From the cell containing the given text, extract its center point as (X, Y) coordinate. 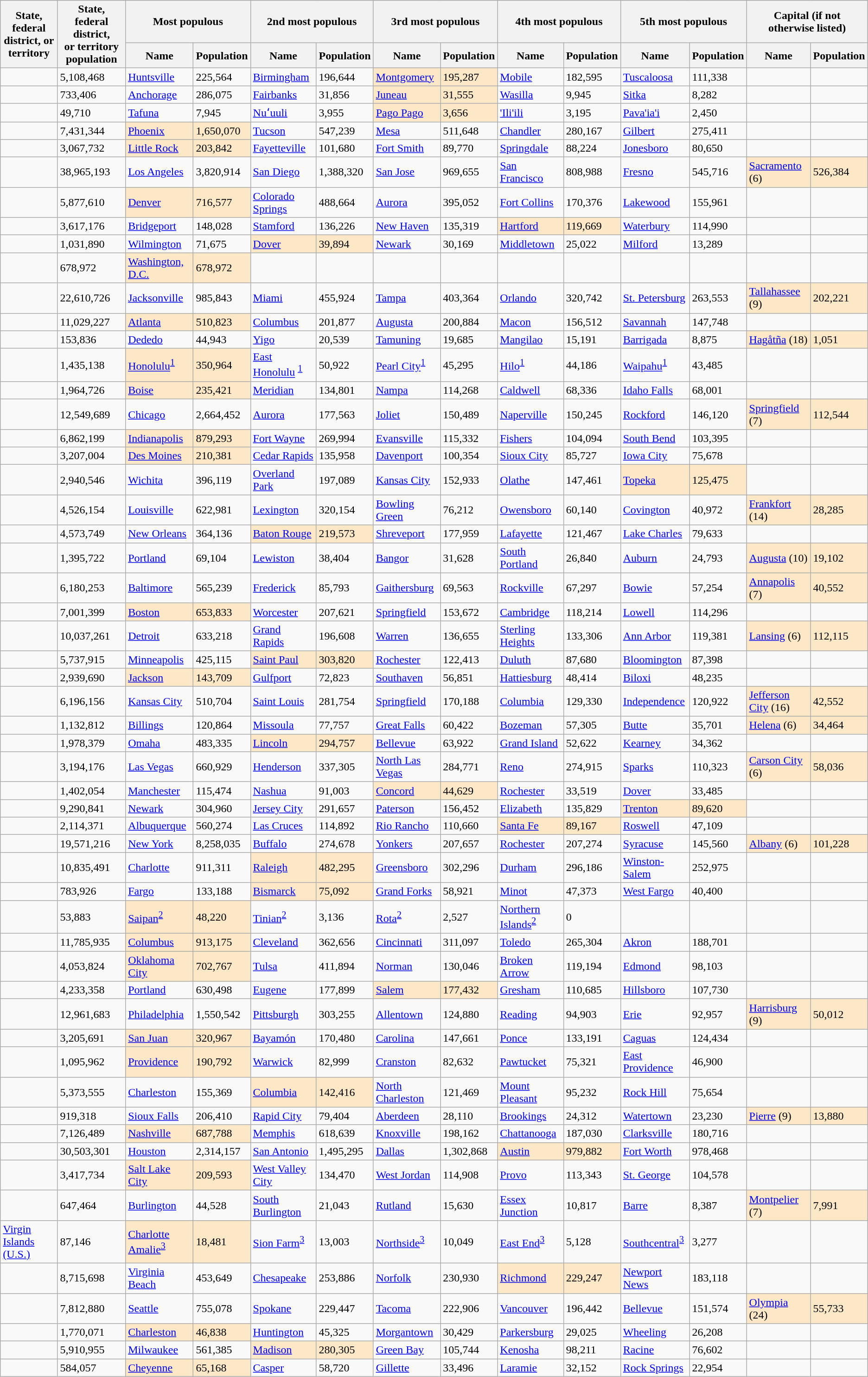
48,414 (592, 677)
733,406 (92, 95)
Seattle (160, 1309)
Grand Forks (407, 891)
Lincoln (283, 743)
124,434 (718, 1038)
Waipahu1 (655, 365)
7,001,399 (92, 612)
219,573 (345, 534)
Spokane (283, 1309)
209,593 (222, 1175)
3,205,691 (92, 1038)
170,188 (469, 701)
Ann Arbor (655, 635)
618,639 (345, 1134)
Tampa (407, 298)
Lewiston (283, 557)
630,498 (222, 990)
395,052 (469, 202)
Capital (if nototherwise listed) (807, 22)
Fresno (655, 173)
Little Rock (160, 148)
265,304 (592, 942)
88,224 (592, 148)
Southcentral3 (655, 1242)
Owensboro (530, 510)
545,716 (718, 173)
Bismarck (283, 891)
Winston-Salem (655, 867)
76,602 (718, 1350)
32,152 (592, 1368)
31,856 (345, 95)
Waterbury (655, 226)
Salem (407, 990)
Iowa City (655, 456)
45,325 (345, 1332)
Hillsboro (655, 990)
Milford (655, 244)
56,851 (469, 677)
303,255 (345, 1014)
156,452 (469, 808)
105,744 (469, 1350)
89,770 (469, 148)
Barrigada (655, 339)
33,485 (718, 791)
225,564 (222, 77)
119,194 (592, 967)
Parkersburg (530, 1332)
11,785,935 (92, 942)
Durham (530, 867)
Overland Park (283, 480)
Warren (407, 635)
82,632 (469, 1062)
547,239 (345, 130)
104,578 (718, 1175)
Morgantown (407, 1332)
197,089 (345, 480)
New Haven (407, 226)
979,882 (592, 1151)
Naperville (530, 415)
Grand Island (530, 743)
58,720 (345, 1368)
2,450 (718, 113)
72,823 (345, 677)
145,560 (718, 844)
Charlotte Amalie3 (160, 1242)
Washington, D.C. (160, 268)
52,622 (592, 743)
978,468 (718, 1151)
135,829 (592, 808)
Tafuna (160, 113)
101,228 (839, 844)
120,864 (222, 725)
3,136 (345, 917)
South Bend (655, 438)
133,188 (222, 891)
284,771 (469, 767)
Bangor (407, 557)
Tuscaloosa (655, 77)
101,680 (345, 148)
Sterling Heights (530, 635)
Greensboro (407, 867)
Toledo (530, 942)
Sacramento (6) (779, 173)
3,955 (345, 113)
Lexington (283, 510)
48,235 (718, 677)
Chattanooga (530, 1134)
26,208 (718, 1332)
10,037,261 (92, 635)
State, federal district,or territory population (92, 34)
125,475 (718, 480)
202,221 (839, 298)
San Diego (283, 173)
3,067,732 (92, 148)
Topeka (655, 480)
2,939,690 (92, 677)
Chandler (530, 130)
4,233,358 (92, 990)
113,343 (592, 1175)
Helena (6) (779, 725)
114,268 (469, 391)
147,748 (718, 322)
482,295 (345, 867)
3,194,176 (92, 767)
Sparks (655, 767)
South Portland (530, 557)
1,495,295 (345, 1151)
46,838 (222, 1332)
Syracuse (655, 844)
Austin (530, 1151)
Jonesboro (655, 148)
151,574 (718, 1309)
Fayetteville (283, 148)
122,413 (469, 660)
153,836 (92, 339)
Caguas (655, 1038)
Trenton (655, 808)
53,883 (92, 917)
155,369 (222, 1092)
38,965,193 (92, 173)
3rd most populous (435, 22)
294,757 (345, 743)
39,894 (345, 244)
Knoxville (407, 1134)
Caldwell (530, 391)
320,742 (592, 298)
42,552 (839, 701)
660,929 (222, 767)
Middletown (530, 244)
Albuquerque (160, 826)
Charlotte (160, 867)
3,656 (469, 113)
Phoenix (160, 130)
135,958 (345, 456)
18,481 (222, 1242)
Los Angeles (160, 173)
1,051 (839, 339)
Rockville (530, 588)
Independence (655, 701)
Wheeling (655, 1332)
Wasilla (530, 95)
Hagåtña (18) (779, 339)
68,336 (592, 391)
8,282 (718, 95)
1,388,320 (345, 173)
783,926 (92, 891)
Evansville (407, 438)
Northside3 (407, 1242)
560,274 (222, 826)
76,212 (469, 510)
3,820,914 (222, 173)
7,431,344 (92, 130)
Jackson (160, 677)
San Juan (160, 1038)
St. George (655, 1175)
Anchorage (160, 95)
114,990 (718, 226)
Fishers (530, 438)
21,043 (345, 1205)
55,733 (839, 1309)
Sitka (655, 95)
303,820 (345, 660)
5,373,555 (92, 1092)
7,126,489 (92, 1134)
Hartford (530, 226)
Frankfort (14) (779, 510)
633,218 (222, 635)
Mesa (407, 130)
203,842 (222, 148)
0 (592, 917)
82,999 (345, 1062)
50,922 (345, 365)
Macon (530, 322)
40,400 (718, 891)
411,894 (345, 967)
5,108,468 (92, 77)
40,972 (718, 510)
Broken Arrow (530, 967)
Saint Paul (283, 660)
112,544 (839, 415)
Cedar Rapids (283, 456)
Lansing (6) (779, 635)
1,031,890 (92, 244)
9,945 (592, 95)
136,226 (345, 226)
687,788 (222, 1134)
Meridian (283, 391)
8,387 (718, 1205)
Philadelphia (160, 1014)
1,770,071 (92, 1332)
453,649 (222, 1278)
4,053,824 (92, 967)
31,555 (469, 95)
44,943 (222, 339)
95,232 (592, 1092)
879,293 (222, 438)
75,092 (345, 891)
98,103 (718, 967)
75,654 (718, 1092)
Baton Rouge (283, 534)
107,730 (718, 990)
Fort Wayne (283, 438)
561,385 (222, 1350)
337,305 (345, 767)
44,528 (222, 1205)
919,318 (92, 1116)
20,539 (345, 339)
114,892 (345, 826)
155,961 (718, 202)
235,421 (222, 391)
3,207,004 (92, 456)
114,296 (718, 612)
182,595 (592, 77)
1,302,868 (469, 1151)
647,464 (92, 1205)
Allentown (407, 1014)
808,988 (592, 173)
Frederick (283, 588)
Houston (160, 1151)
West Valley City (283, 1175)
Racine (655, 1350)
Olympia (24) (779, 1309)
1,964,726 (92, 391)
274,678 (345, 844)
79,633 (718, 534)
177,959 (469, 534)
Butte (655, 725)
15,191 (592, 339)
Pawtucket (530, 1062)
8,715,698 (92, 1278)
Honolulu1 (160, 365)
Chesapeake (283, 1278)
911,311 (222, 867)
85,727 (592, 456)
94,903 (592, 1014)
5,128 (592, 1242)
North Las Vegas (407, 767)
207,621 (345, 612)
Providence (160, 1062)
Auburn (655, 557)
New Orleans (160, 534)
455,924 (345, 298)
3,617,176 (92, 226)
Nashville (160, 1134)
Rock Hill (655, 1092)
425,115 (222, 660)
60,140 (592, 510)
Albany (6) (779, 844)
Pittsburgh (283, 1014)
Joliet (407, 415)
Virgin Islands (U.S.) (29, 1242)
311,097 (469, 942)
6,196,156 (92, 701)
East Providence (655, 1062)
Virginia Beach (160, 1278)
Augusta (407, 322)
170,480 (345, 1038)
7,945 (222, 113)
143,709 (222, 677)
275,411 (718, 130)
2nd most populous (312, 22)
11,029,227 (92, 322)
196,442 (592, 1309)
Wilmington (160, 244)
12,549,689 (92, 415)
7,812,880 (92, 1309)
985,843 (222, 298)
Denver (160, 202)
34,464 (839, 725)
10,817 (592, 1205)
57,254 (718, 588)
1,978,379 (92, 743)
Worcester (283, 612)
Augusta (10) (779, 557)
Bayamón (283, 1038)
Watertown (655, 1116)
112,115 (839, 635)
187,030 (592, 1134)
5,910,955 (92, 1350)
Hattiesburg (530, 677)
Savannah (655, 322)
Yonkers (407, 844)
103,395 (718, 438)
Pago Pago (407, 113)
Duluth (530, 660)
180,716 (718, 1134)
87,398 (718, 660)
133,306 (592, 635)
230,930 (469, 1278)
115,332 (469, 438)
Nampa (407, 391)
Bowie (655, 588)
63,922 (469, 743)
50,012 (839, 1014)
47,109 (718, 826)
Tacoma (407, 1309)
121,469 (469, 1092)
150,489 (469, 415)
28,110 (469, 1116)
10,049 (469, 1242)
Gresham (530, 990)
12,961,683 (92, 1014)
286,075 (222, 95)
South Burlington (283, 1205)
188,701 (718, 942)
110,323 (718, 767)
Manchester (160, 791)
13,880 (839, 1116)
274,915 (592, 767)
119,669 (592, 226)
Dallas (407, 1151)
92,957 (718, 1014)
Rockford (655, 415)
Wichita (160, 480)
Green Bay (407, 1350)
622,981 (222, 510)
Harrisburg (9) (779, 1014)
Raleigh (283, 867)
129,330 (592, 701)
198,162 (469, 1134)
5,877,610 (92, 202)
Sioux Falls (160, 1116)
304,960 (222, 808)
320,967 (222, 1038)
8,875 (718, 339)
111,338 (718, 77)
195,287 (469, 77)
114,908 (469, 1175)
68,001 (718, 391)
Las Vegas (160, 767)
150,245 (592, 415)
1,095,962 (92, 1062)
229,247 (592, 1278)
100,354 (469, 456)
320,154 (345, 510)
Davenport (407, 456)
Casper (283, 1368)
222,906 (469, 1309)
196,608 (345, 635)
Buffalo (283, 844)
80,650 (718, 148)
702,767 (222, 967)
Carolina (407, 1038)
Reading (530, 1014)
44,186 (592, 365)
Covington (655, 510)
Northern Islands2 (530, 917)
Nashua (283, 791)
229,447 (345, 1309)
Missoula (283, 725)
Burlington (160, 1205)
196,644 (345, 77)
Jersey City (283, 808)
280,167 (592, 130)
Mangilao (530, 339)
Idaho Falls (655, 391)
Norman (407, 967)
87,680 (592, 660)
75,321 (592, 1062)
134,801 (345, 391)
364,136 (222, 534)
Juneau (407, 95)
Sion Farm3 (283, 1242)
45,295 (469, 365)
Tamuning (407, 339)
69,104 (222, 557)
110,660 (469, 826)
West Fargo (655, 891)
3,417,734 (92, 1175)
Lakewood (655, 202)
30,169 (469, 244)
Provo (530, 1175)
77,757 (345, 725)
5th most populous (683, 22)
Bowling Green (407, 510)
170,376 (592, 202)
North Charleston (407, 1092)
396,119 (222, 480)
Orlando (530, 298)
1,395,722 (92, 557)
Newport News (655, 1278)
69,563 (469, 588)
Minot (530, 891)
146,120 (718, 415)
Sioux City (530, 456)
87,146 (92, 1242)
31,628 (469, 557)
6,180,253 (92, 588)
302,296 (469, 867)
19,571,216 (92, 844)
65,168 (222, 1368)
526,384 (839, 173)
33,496 (469, 1368)
Aberdeen (407, 1116)
Chicago (160, 415)
35,701 (718, 725)
152,933 (469, 480)
Cheyenne (160, 1368)
Rock Springs (655, 1368)
110,685 (592, 990)
58,921 (469, 891)
156,512 (592, 322)
State, federaldistrict, or territory (29, 34)
350,964 (222, 365)
St. Petersburg (655, 298)
Biloxi (655, 677)
183,118 (718, 1278)
121,467 (592, 534)
57,305 (592, 725)
Springfield (7) (779, 415)
Indianapolis (160, 438)
Rutland (407, 1205)
3,195 (592, 113)
Montgomery (407, 77)
38,404 (345, 557)
190,792 (222, 1062)
124,880 (469, 1014)
133,191 (592, 1038)
Concord (407, 791)
7,991 (839, 1205)
280,305 (345, 1350)
Erie (655, 1014)
488,664 (345, 202)
291,657 (345, 808)
98,211 (592, 1350)
Rapid City (283, 1116)
Fort Smith (407, 148)
119,381 (718, 635)
362,656 (345, 942)
Yigo (283, 339)
Fort Worth (655, 1151)
89,620 (718, 808)
Olathe (530, 480)
120,922 (718, 701)
403,364 (469, 298)
29,025 (592, 1332)
Clarksville (655, 1134)
483,335 (222, 743)
Reno (530, 767)
Baltimore (160, 588)
201,877 (345, 322)
Dededo (160, 339)
Richmond (530, 1278)
85,793 (345, 588)
Kenosha (530, 1350)
Brookings (530, 1116)
Fargo (160, 891)
Lowell (655, 612)
Oklahoma City (160, 967)
755,078 (222, 1309)
Norfolk (407, 1278)
653,833 (222, 612)
1,650,070 (222, 130)
6,862,199 (92, 438)
60,422 (469, 725)
Annapolis (7) (779, 588)
Pearl City1 (407, 365)
Tinian2 (283, 917)
Cranston (407, 1062)
Roswell (655, 826)
San Francisco (530, 173)
200,884 (469, 322)
263,553 (718, 298)
Tallahassee (9) (779, 298)
28,285 (839, 510)
San Jose (407, 173)
Omaha (160, 743)
510,823 (222, 322)
Lake Charles (655, 534)
Warwick (283, 1062)
210,381 (222, 456)
1,132,812 (92, 725)
30,429 (469, 1332)
89,167 (592, 826)
46,900 (718, 1062)
Edmond (655, 967)
Jacksonville (160, 298)
East End3 (530, 1242)
47,373 (592, 891)
79,404 (345, 1116)
Mobile (530, 77)
913,175 (222, 942)
Carson City (6) (779, 767)
Mount Pleasant (530, 1092)
22,610,726 (92, 298)
34,362 (718, 743)
Fort Collins (530, 202)
1,550,542 (222, 1014)
Shreveport (407, 534)
4,573,749 (92, 534)
Billings (160, 725)
2,114,371 (92, 826)
44,629 (469, 791)
Lafayette (530, 534)
Minneapolis (160, 660)
East Honolulu 1 (283, 365)
26,840 (592, 557)
5,737,915 (92, 660)
Bridgeport (160, 226)
Des Moines (160, 456)
10,835,491 (92, 867)
Montpelier (7) (779, 1205)
281,754 (345, 701)
2,664,452 (222, 415)
118,214 (592, 612)
177,563 (345, 415)
269,994 (345, 438)
67,297 (592, 588)
Saipan2 (160, 917)
Detroit (160, 635)
Hilo1 (530, 365)
177,899 (345, 990)
Essex Junction (530, 1205)
15,630 (469, 1205)
9,290,841 (92, 808)
147,661 (469, 1038)
23,230 (718, 1116)
25,022 (592, 244)
Birmingham (283, 77)
Salt Lake City (160, 1175)
43,485 (718, 365)
Gaithersburg (407, 588)
Fairbanks (283, 95)
Huntsville (160, 77)
148,028 (222, 226)
Great Falls (407, 725)
207,657 (469, 844)
1,435,138 (92, 365)
Laramie (530, 1368)
130,046 (469, 967)
19,102 (839, 557)
Las Cruces (283, 826)
Bozeman (530, 725)
Atlanta (160, 322)
Southaven (407, 677)
Cleveland (283, 942)
Huntington (283, 1332)
Boston (160, 612)
Gulfport (283, 677)
Saint Louis (283, 701)
2,527 (469, 917)
142,416 (345, 1092)
30,503,301 (92, 1151)
115,474 (222, 791)
Miami (283, 298)
91,003 (345, 791)
24,312 (592, 1116)
Springdale (530, 148)
71,675 (222, 244)
4th most populous (559, 22)
510,704 (222, 701)
Akron (655, 942)
584,057 (92, 1368)
Santa Fe (530, 826)
136,655 (469, 635)
48,220 (222, 917)
Paterson (407, 808)
Tulsa (283, 967)
40,552 (839, 588)
147,461 (592, 480)
565,239 (222, 588)
13,003 (345, 1242)
Kearney (655, 743)
511,648 (469, 130)
252,975 (718, 867)
177,432 (469, 990)
Stamford (283, 226)
Milwaukee (160, 1350)
253,886 (345, 1278)
Cambridge (530, 612)
Grand Rapids (283, 635)
1,402,054 (92, 791)
'Ili'ili (530, 113)
Madison (283, 1350)
Louisville (160, 510)
Jefferson City (16) (779, 701)
Eugene (283, 990)
Gilbert (655, 130)
19,685 (469, 339)
Pava'ia'i (655, 113)
3,277 (718, 1242)
4,526,154 (92, 510)
58,036 (839, 767)
134,470 (345, 1175)
716,577 (222, 202)
75,678 (718, 456)
49,710 (92, 113)
Pierre (9) (779, 1116)
Vancouver (530, 1309)
24,793 (718, 557)
Colorado Springs (283, 202)
135,319 (469, 226)
Cincinnati (407, 942)
San Antonio (283, 1151)
Boise (160, 391)
Nuʻuuli (283, 113)
2,940,546 (92, 480)
Elizabeth (530, 808)
Rio Rancho (407, 826)
33,519 (592, 791)
Tucson (283, 130)
8,258,035 (222, 844)
West Jordan (407, 1175)
2,314,157 (222, 1151)
Ponce (530, 1038)
Most populous (188, 22)
Henderson (283, 767)
296,186 (592, 867)
207,274 (592, 844)
Bloomington (655, 660)
104,094 (592, 438)
New York (160, 844)
Rota2 (407, 917)
Gillette (407, 1368)
22,954 (718, 1368)
969,655 (469, 173)
153,672 (469, 612)
Memphis (283, 1134)
Barre (655, 1205)
206,410 (222, 1116)
13,289 (718, 244)
